Find where the given text appears and provide that cell's center as [X, Y] coordinate. 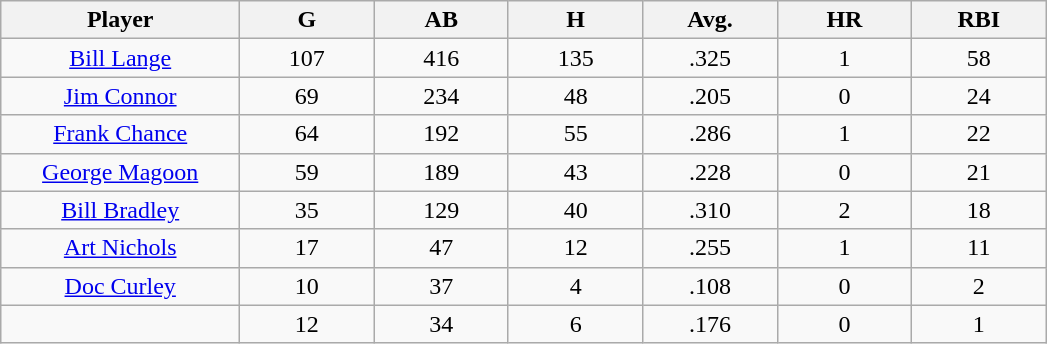
107 [307, 58]
18 [979, 210]
416 [441, 58]
.228 [710, 172]
Frank Chance [120, 134]
.286 [710, 134]
48 [575, 96]
135 [575, 58]
10 [307, 286]
11 [979, 248]
Player [120, 20]
H [575, 20]
.176 [710, 324]
24 [979, 96]
40 [575, 210]
.310 [710, 210]
RBI [979, 20]
4 [575, 286]
Avg. [710, 20]
George Magoon [120, 172]
AB [441, 20]
22 [979, 134]
35 [307, 210]
6 [575, 324]
.325 [710, 58]
Jim Connor [120, 96]
Bill Bradley [120, 210]
37 [441, 286]
G [307, 20]
58 [979, 58]
47 [441, 248]
64 [307, 134]
43 [575, 172]
59 [307, 172]
21 [979, 172]
17 [307, 248]
Bill Lange [120, 58]
.108 [710, 286]
69 [307, 96]
Doc Curley [120, 286]
Art Nichols [120, 248]
192 [441, 134]
HR [844, 20]
.205 [710, 96]
.255 [710, 248]
189 [441, 172]
34 [441, 324]
129 [441, 210]
234 [441, 96]
55 [575, 134]
